Extract the (X, Y) coordinate from the center of the cell holding the provided text.  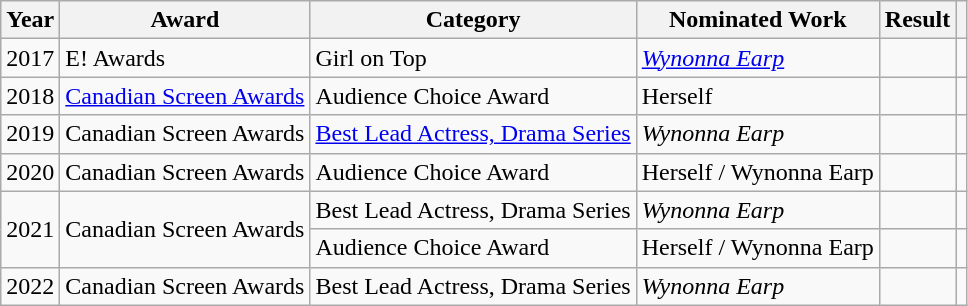
2019 (30, 134)
Year (30, 20)
Herself (758, 96)
Award (185, 20)
Girl on Top (473, 58)
2017 (30, 58)
2022 (30, 286)
Nominated Work (758, 20)
2020 (30, 172)
2018 (30, 96)
2021 (30, 229)
E! Awards (185, 58)
Category (473, 20)
Result (917, 20)
